Locate the cell with the specified text and output its (x, y) center coordinate. 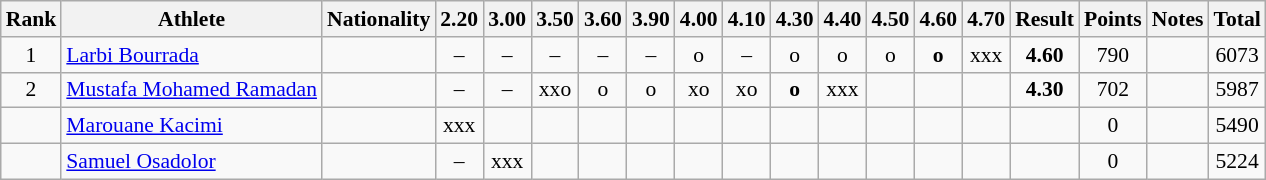
Athlete (192, 19)
5987 (1236, 90)
702 (1113, 90)
3.00 (507, 19)
4.10 (747, 19)
3.90 (651, 19)
Larbi Bourrada (192, 55)
Nationality (378, 19)
Marouane Kacimi (192, 126)
Samuel Osadolor (192, 162)
Result (1044, 19)
4.00 (699, 19)
4.70 (986, 19)
4.40 (843, 19)
Total (1236, 19)
2 (32, 90)
790 (1113, 55)
Mustafa Mohamed Ramadan (192, 90)
2.20 (459, 19)
6073 (1236, 55)
xxo (555, 90)
3.60 (603, 19)
Points (1113, 19)
4.50 (890, 19)
Rank (32, 19)
5490 (1236, 126)
3.50 (555, 19)
Notes (1178, 19)
1 (32, 55)
5224 (1236, 162)
